Pinpoint the cell where the given text exists, returning its (X, Y) midpoint coordinate. 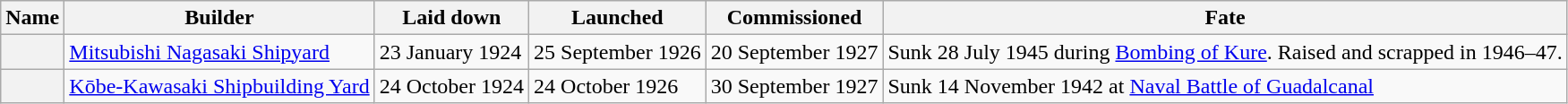
Fate (1225, 18)
Kōbe-Kawasaki Shipbuilding Yard (219, 86)
30 September 1927 (794, 86)
Commissioned (794, 18)
Sunk 28 July 1945 during Bombing of Kure. Raised and scrapped in 1946–47. (1225, 52)
24 October 1926 (618, 86)
Laid down (451, 18)
Name (32, 18)
Builder (219, 18)
23 January 1924 (451, 52)
Sunk 14 November 1942 at Naval Battle of Guadalcanal (1225, 86)
24 October 1924 (451, 86)
Mitsubishi Nagasaki Shipyard (219, 52)
Launched (618, 18)
25 September 1926 (618, 52)
20 September 1927 (794, 52)
